Determine the [x, y] coordinate at the center of the cell enclosing the given text.  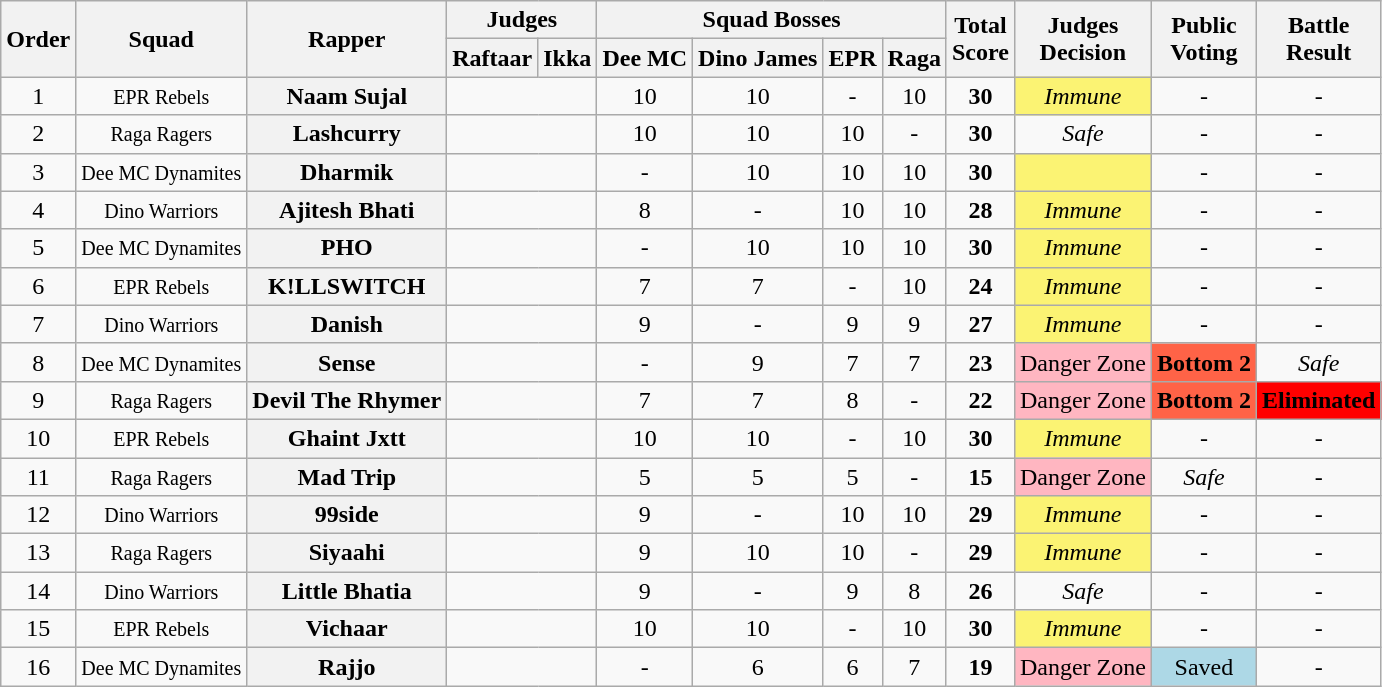
28 [980, 210]
Ghaint Jxtt [347, 438]
27 [980, 324]
16 [38, 667]
22 [980, 400]
1 [38, 96]
99side [347, 515]
Ajitesh Bhati [347, 210]
BattleResult [1318, 39]
Squad [162, 39]
Danish [347, 324]
2 [38, 134]
Mad Trip [347, 477]
Raga [914, 58]
Dino James [758, 58]
JudgesDecision [1082, 39]
Vichaar [347, 629]
Ikka [568, 58]
Devil The Rhymer [347, 400]
11 [38, 477]
PublicVoting [1204, 39]
Raftaar [492, 58]
13 [38, 553]
Little Bhatia [347, 591]
Squad Bosses [772, 20]
Rapper [347, 39]
23 [980, 362]
Eliminated [1318, 400]
Naam Sujal [347, 96]
Dharmik [347, 172]
24 [980, 286]
EPR [852, 58]
Lashcurry [347, 134]
3 [38, 172]
Order [38, 39]
Judges [522, 20]
K!LLSWITCH [347, 286]
Sense [347, 362]
PHO [347, 248]
4 [38, 210]
TotalScore [980, 39]
Saved [1204, 667]
Rajjo [347, 667]
Dee MC [645, 58]
26 [980, 591]
14 [38, 591]
Siyaahi [347, 553]
19 [980, 667]
12 [38, 515]
